Pinpoint the cell where the given text exists, returning its (X, Y) midpoint coordinate. 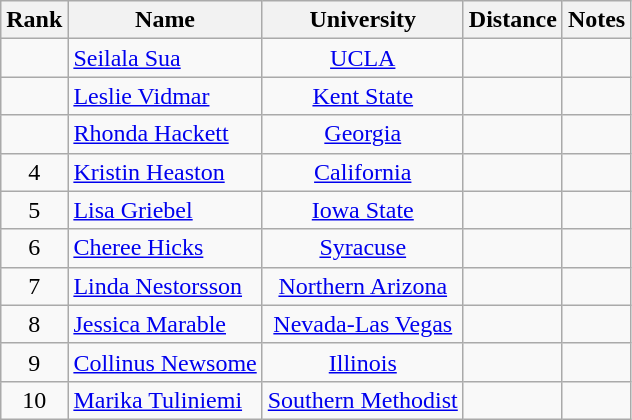
9 (34, 362)
8 (34, 324)
4 (34, 172)
7 (34, 286)
Leslie Vidmar (165, 96)
Kristin Heaston (165, 172)
Cheree Hicks (165, 248)
Distance (512, 20)
Rank (34, 20)
University (362, 20)
Name (165, 20)
5 (34, 210)
Lisa Griebel (165, 210)
6 (34, 248)
Linda Nestorsson (165, 286)
California (362, 172)
Marika Tuliniemi (165, 400)
Northern Arizona (362, 286)
Collinus Newsome (165, 362)
Nevada-Las Vegas (362, 324)
Georgia (362, 134)
Syracuse (362, 248)
Notes (596, 20)
Jessica Marable (165, 324)
Iowa State (362, 210)
Illinois (362, 362)
Rhonda Hackett (165, 134)
Southern Methodist (362, 400)
UCLA (362, 58)
10 (34, 400)
Seilala Sua (165, 58)
Kent State (362, 96)
